From the cell containing the given text, extract its center point as [x, y] coordinate. 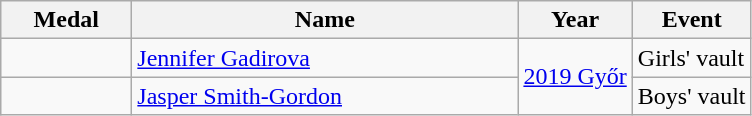
Event [692, 20]
Jennifer Gadirova [325, 58]
Girls' vault [692, 58]
Name [325, 20]
Jasper Smith-Gordon [325, 96]
2019 Győr [575, 77]
Year [575, 20]
Medal [66, 20]
Boys' vault [692, 96]
